Find where the given text appears and provide that cell's center as (x, y) coordinate. 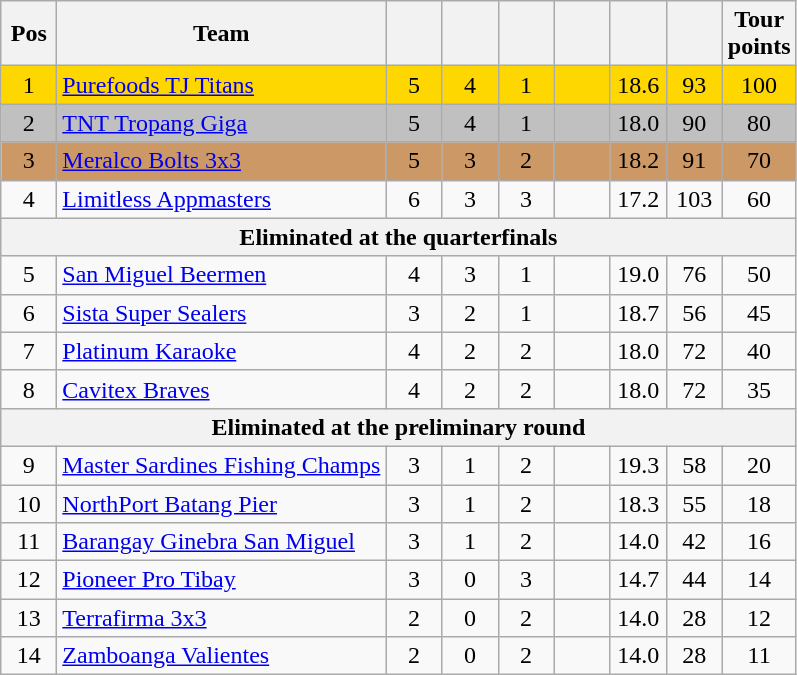
90 (694, 123)
Pos (29, 34)
17.2 (638, 199)
45 (759, 313)
7 (29, 351)
Tour points (759, 34)
20 (759, 465)
Cavitex Braves (222, 389)
Limitless Appmasters (222, 199)
Zamboanga Valientes (222, 656)
18.2 (638, 161)
8 (29, 389)
18 (759, 503)
44 (694, 580)
16 (759, 542)
Team (222, 34)
100 (759, 85)
9 (29, 465)
80 (759, 123)
Platinum Karaoke (222, 351)
Sista Super Sealers (222, 313)
Meralco Bolts 3x3 (222, 161)
18.3 (638, 503)
58 (694, 465)
91 (694, 161)
42 (694, 542)
Eliminated at the quarterfinals (398, 237)
19.0 (638, 275)
NorthPort Batang Pier (222, 503)
Eliminated at the preliminary round (398, 427)
55 (694, 503)
Barangay Ginebra San Miguel (222, 542)
93 (694, 85)
14.7 (638, 580)
Master Sardines Fishing Champs (222, 465)
40 (759, 351)
50 (759, 275)
56 (694, 313)
San Miguel Beermen (222, 275)
Pioneer Pro Tibay (222, 580)
60 (759, 199)
10 (29, 503)
35 (759, 389)
70 (759, 161)
18.7 (638, 313)
76 (694, 275)
18.6 (638, 85)
13 (29, 618)
Purefoods TJ Titans (222, 85)
19.3 (638, 465)
Terrafirma 3x3 (222, 618)
103 (694, 199)
TNT Tropang Giga (222, 123)
